Find where the given text appears and provide that cell's center as [X, Y] coordinate. 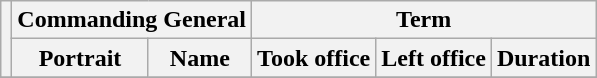
Took office [314, 58]
Name [200, 58]
Duration [543, 58]
Left office [434, 58]
Term [424, 20]
Commanding General [132, 20]
Portrait [80, 58]
